Return (X, Y) of the center of cell containing provided text 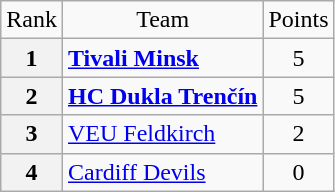
Rank (32, 20)
Cardiff Devils (162, 172)
VEU Feldkirch (162, 134)
Team (162, 20)
4 (32, 172)
3 (32, 134)
Points (298, 20)
0 (298, 172)
Tivali Minsk (162, 58)
1 (32, 58)
HC Dukla Trenčín (162, 96)
